Pinpoint the cell where the given text exists, returning its (X, Y) midpoint coordinate. 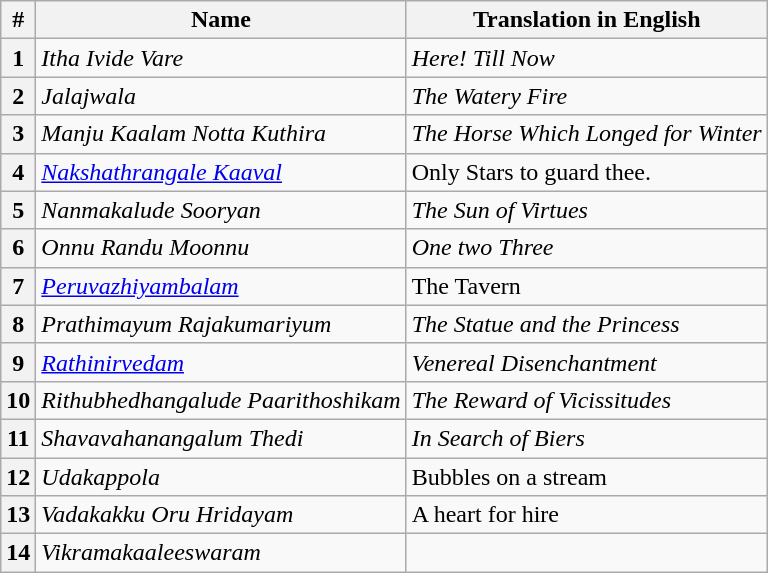
In Search of Biers (586, 438)
Bubbles on a stream (586, 477)
11 (18, 438)
The Sun of Virtues (586, 210)
Here! Till Now (586, 58)
# (18, 20)
13 (18, 515)
Manju Kaalam Notta Kuthira (221, 134)
5 (18, 210)
The Horse Which Longed for Winter (586, 134)
Peruvazhiyambalam (221, 286)
10 (18, 400)
12 (18, 477)
The Watery Fire (586, 96)
Rathinirvedam (221, 362)
7 (18, 286)
Nakshathrangale Kaaval (221, 172)
Shavavahanangalum Thedi (221, 438)
A heart for hire (586, 515)
9 (18, 362)
Venereal Disenchantment (586, 362)
Rithubhedhangalude Paarithoshikam (221, 400)
Name (221, 20)
6 (18, 248)
2 (18, 96)
Translation in English (586, 20)
The Statue and the Princess (586, 324)
1 (18, 58)
The Tavern (586, 286)
Jalajwala (221, 96)
Itha Ivide Vare (221, 58)
Prathimayum Rajakumariyum (221, 324)
Only Stars to guard thee. (586, 172)
Onnu Randu Moonnu (221, 248)
3 (18, 134)
Vikramakaaleeswaram (221, 553)
Nanmakalude Sooryan (221, 210)
Vadakakku Oru Hridayam (221, 515)
One two Three (586, 248)
14 (18, 553)
The Reward of Vicissitudes (586, 400)
8 (18, 324)
4 (18, 172)
Udakappola (221, 477)
